Provide the [x, y] coordinate of the cell's center where the given text is located.  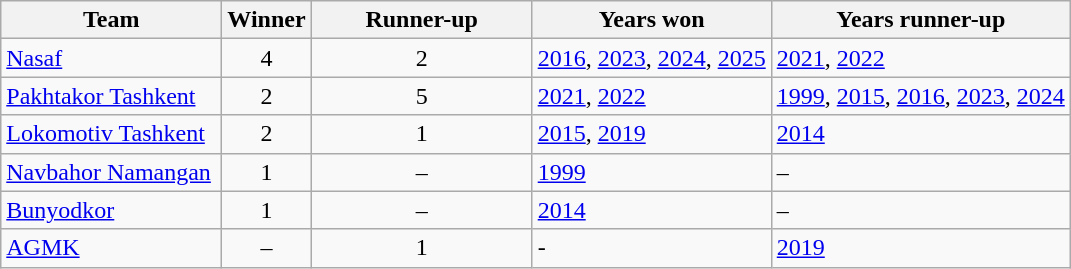
4 [266, 58]
Navbahor Namangan [112, 172]
Winner [266, 20]
2015, 2019 [652, 134]
2016, 2023, 2024, 2025 [652, 58]
Pakhtakor Tashkent [112, 96]
5 [422, 96]
AGMK [112, 248]
Nasaf [112, 58]
Years won [652, 20]
Runner-up [422, 20]
2019 [920, 248]
1999, 2015, 2016, 2023, 2024 [920, 96]
Lokomotiv Tashkent [112, 134]
Bunyodkor [112, 210]
- [652, 248]
Years runner-up [920, 20]
1999 [652, 172]
Team [112, 20]
